Find where the given text appears and provide that cell's center as [x, y] coordinate. 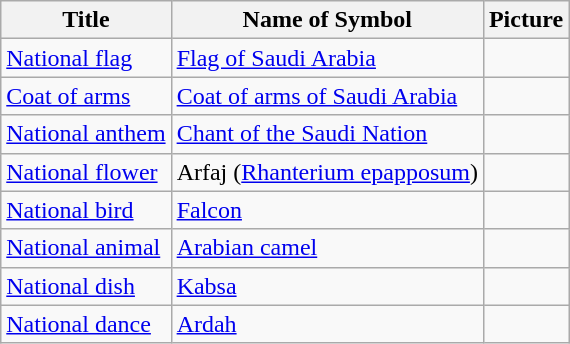
National dance [86, 324]
Name of Symbol [327, 20]
Coat of arms of Saudi Arabia [327, 96]
National flower [86, 172]
National flag [86, 58]
Arfaj (Rhanterium epapposum) [327, 172]
National dish [86, 286]
Falcon [327, 210]
National bird [86, 210]
Picture [526, 20]
Title [86, 20]
Flag of Saudi Arabia [327, 58]
Ardah [327, 324]
National anthem [86, 134]
National animal [86, 248]
Arabian camel [327, 248]
Kabsa [327, 286]
Coat of arms [86, 96]
Chant of the Saudi Nation [327, 134]
